Scan for the cell matching the given text and deliver its (x, y) coordinate at center. 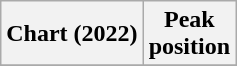
Chart (2022) (72, 34)
Peakposition (189, 34)
